Locate the cell with the specified text and output its (X, Y) center coordinate. 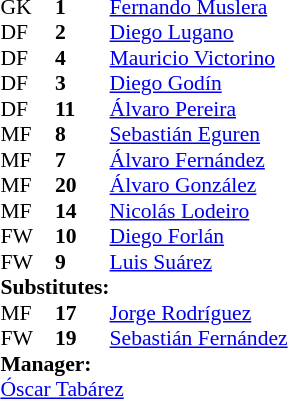
Jorge Rodríguez (199, 313)
4 (82, 58)
9 (82, 262)
17 (82, 313)
3 (82, 83)
Diego Forlán (199, 237)
Diego Lugano (199, 33)
Nicolás Lodeiro (199, 211)
Substitutes: (54, 287)
Álvaro Pereira (199, 109)
Álvaro González (199, 185)
Sebastián Eguren (199, 135)
2 (82, 33)
20 (82, 185)
Sebastián Fernández (199, 339)
10 (82, 237)
14 (82, 211)
Luis Suárez (199, 262)
7 (82, 160)
19 (82, 339)
Mauricio Victorino (199, 58)
8 (82, 135)
Álvaro Fernández (199, 160)
Manager: (144, 364)
11 (82, 109)
Diego Godín (199, 83)
